Determine the [x, y] coordinate at the center of the cell enclosing the given text.  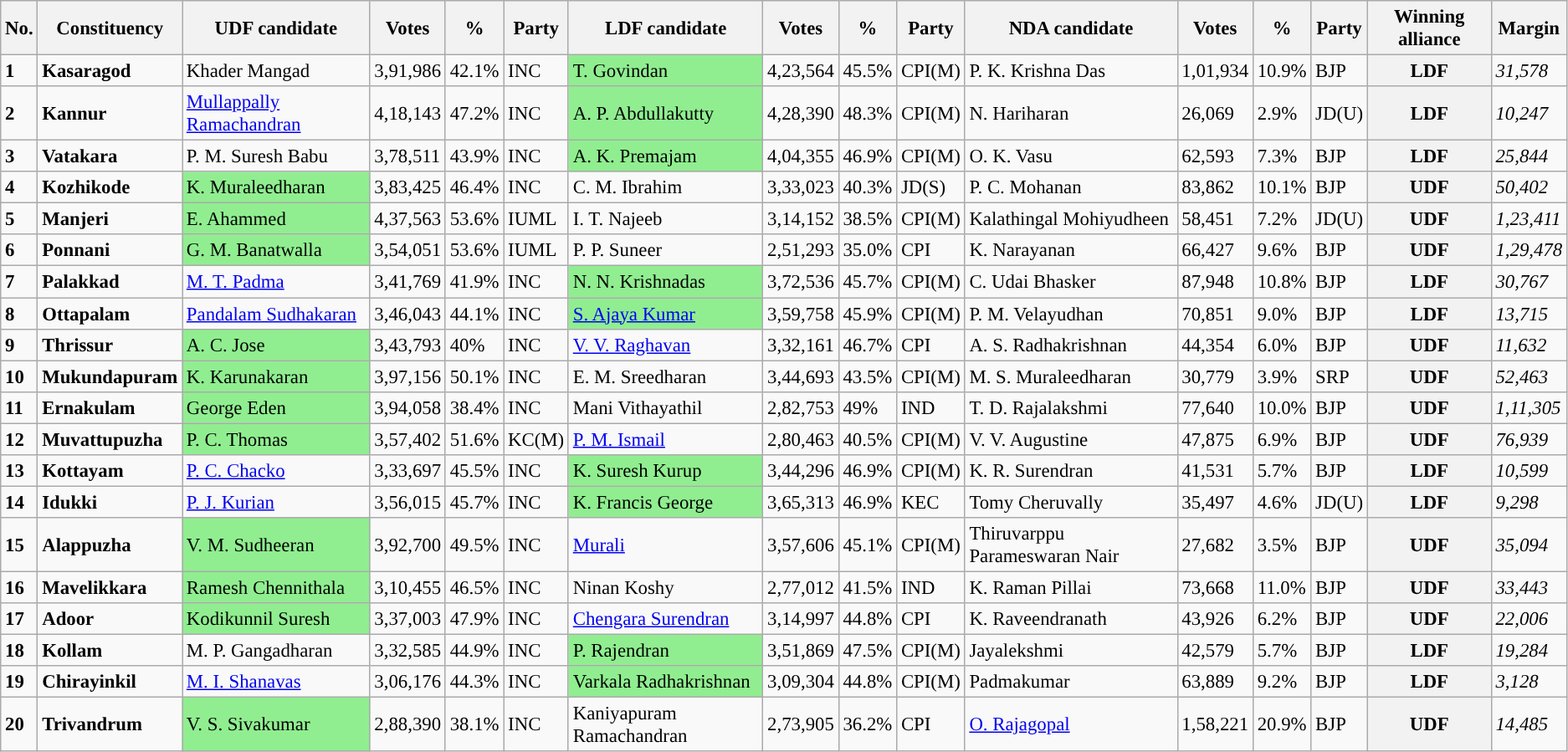
8 [19, 314]
73,668 [1215, 587]
11 [19, 407]
46.4% [474, 187]
P. C. Chacko [276, 471]
49% [867, 407]
S. Ajaya Kumar [665, 314]
M. P. Gangadharan [276, 651]
Muvattupuzha [110, 439]
3,94,058 [407, 407]
41.9% [474, 282]
4,28,390 [801, 114]
George Eden [276, 407]
40% [474, 345]
3,59,758 [801, 314]
3,32,585 [407, 651]
Thrissur [110, 345]
45.1% [867, 545]
Tomy Cheruvally [1071, 502]
Mavelikkara [110, 587]
16 [19, 587]
2,80,463 [801, 439]
51.6% [474, 439]
Chirayinkil [110, 682]
1 [19, 71]
62,593 [1215, 156]
10.0% [1282, 407]
14,485 [1529, 724]
3,97,156 [407, 376]
KEC [930, 502]
42.1% [474, 71]
2,77,012 [801, 587]
13 [19, 471]
Constituency [110, 28]
G. M. Banatwalla [276, 250]
6.2% [1282, 619]
P. M. Ismail [665, 439]
36.2% [867, 724]
35,094 [1529, 545]
41.5% [867, 587]
P. C. Mohanan [1071, 187]
47.9% [474, 619]
V. V. Raghavan [665, 345]
10,599 [1529, 471]
3,128 [1529, 682]
7.3% [1282, 156]
K. Raman Pillai [1071, 587]
44.9% [474, 651]
1,01,934 [1215, 71]
38.5% [867, 219]
K. Karunakaran [276, 376]
3,44,693 [801, 376]
1,58,221 [1215, 724]
Khader Mangad [276, 71]
Idukki [110, 502]
Thiruvarppu Parameswaran Nair [1071, 545]
3,54,051 [407, 250]
Chengara Surendran [665, 619]
4,04,355 [801, 156]
3,33,697 [407, 471]
3,43,793 [407, 345]
3,32,161 [801, 345]
43,926 [1215, 619]
Winning alliance [1429, 28]
P. K. Krishna Das [1071, 71]
11.0% [1282, 587]
3,65,313 [801, 502]
47.2% [474, 114]
87,948 [1215, 282]
3,57,606 [801, 545]
2,88,390 [407, 724]
40.3% [867, 187]
M. S. Muraleedharan [1071, 376]
14 [19, 502]
Padmakumar [1071, 682]
76,939 [1529, 439]
Adoor [110, 619]
P. C. Thomas [276, 439]
E. Ahammed [276, 219]
Ottapalam [110, 314]
3.5% [1282, 545]
47.5% [867, 651]
4,23,564 [801, 71]
38.1% [474, 724]
20 [19, 724]
No. [19, 28]
Ernakulam [110, 407]
Manjeri [110, 219]
Vatakara [110, 156]
T. D. Rajalakshmi [1071, 407]
NDA candidate [1071, 28]
Kannur [110, 114]
Kasaragod [110, 71]
Mani Vithayathil [665, 407]
27,682 [1215, 545]
C. Udai Bhasker [1071, 282]
A. S. Radhakrishnan [1071, 345]
18 [19, 651]
KC(M) [536, 439]
3,51,869 [801, 651]
UDF candidate [276, 28]
11,632 [1529, 345]
Palakkad [110, 282]
46.5% [474, 587]
Kollam [110, 651]
A. C. Jose [276, 345]
M. T. Padma [276, 282]
3,92,700 [407, 545]
3,44,296 [801, 471]
3,56,015 [407, 502]
K. Suresh Kurup [665, 471]
Kaniyapuram Ramachandran [665, 724]
7 [19, 282]
3,37,003 [407, 619]
Mullappally Ramachandran [276, 114]
K. Narayanan [1071, 250]
9 [19, 345]
3 [19, 156]
Ninan Koshy [665, 587]
15 [19, 545]
1,23,411 [1529, 219]
Ponnani [110, 250]
6.9% [1282, 439]
A. K. Premajam [665, 156]
3,41,769 [407, 282]
2,51,293 [801, 250]
A. P. Abdullakutty [665, 114]
K. Muraleedharan [276, 187]
3,78,511 [407, 156]
52,463 [1529, 376]
Mukundapuram [110, 376]
Jayalekshmi [1071, 651]
T. Govindan [665, 71]
49.5% [474, 545]
Alappuzha [110, 545]
30,767 [1529, 282]
Kozhikode [110, 187]
44,354 [1215, 345]
5 [19, 219]
35,497 [1215, 502]
LDF candidate [665, 28]
3,91,986 [407, 71]
SRP [1340, 376]
O. K. Vasu [1071, 156]
Ramesh Chennithala [276, 587]
48.3% [867, 114]
41,531 [1215, 471]
P. M. Suresh Babu [276, 156]
Pandalam Sudhakaran [276, 314]
58,451 [1215, 219]
10.9% [1282, 71]
50.1% [474, 376]
K. Raveendranath [1071, 619]
9.6% [1282, 250]
4,18,143 [407, 114]
3,33,023 [801, 187]
4.6% [1282, 502]
22,006 [1529, 619]
E. M. Sreedharan [665, 376]
25,844 [1529, 156]
3,57,402 [407, 439]
2 [19, 114]
38.4% [474, 407]
M. I. Shanavas [276, 682]
P. M. Velayudhan [1071, 314]
10.8% [1282, 282]
3,14,997 [801, 619]
3.9% [1282, 376]
70,851 [1215, 314]
9.0% [1282, 314]
3,46,043 [407, 314]
9,298 [1529, 502]
19 [19, 682]
7.2% [1282, 219]
44.3% [474, 682]
Kottayam [110, 471]
V. M. Sudheeran [276, 545]
66,427 [1215, 250]
P. P. Suneer [665, 250]
10.1% [1282, 187]
83,862 [1215, 187]
77,640 [1215, 407]
3,72,536 [801, 282]
1,11,305 [1529, 407]
Margin [1529, 28]
63,889 [1215, 682]
2,73,905 [801, 724]
40.5% [867, 439]
JD(S) [930, 187]
Murali [665, 545]
43.5% [867, 376]
P. Rajendran [665, 651]
45.9% [867, 314]
30,779 [1215, 376]
N. Hariharan [1071, 114]
4,37,563 [407, 219]
3,14,152 [801, 219]
9.2% [1282, 682]
O. Rajagopal [1071, 724]
4 [19, 187]
2,82,753 [801, 407]
19,284 [1529, 651]
35.0% [867, 250]
V. V. Augustine [1071, 439]
42,579 [1215, 651]
10,247 [1529, 114]
3,09,304 [801, 682]
6.0% [1282, 345]
20.9% [1282, 724]
10 [19, 376]
N. N. Krishnadas [665, 282]
31,578 [1529, 71]
Kodikunnil Suresh [276, 619]
33,443 [1529, 587]
47,875 [1215, 439]
2.9% [1282, 114]
12 [19, 439]
26,069 [1215, 114]
44.1% [474, 314]
3,10,455 [407, 587]
K. Francis George [665, 502]
46.7% [867, 345]
3,83,425 [407, 187]
13,715 [1529, 314]
K. R. Surendran [1071, 471]
Varkala Radhakrishnan [665, 682]
V. S. Sivakumar [276, 724]
6 [19, 250]
1,29,478 [1529, 250]
I. T. Najeeb [665, 219]
50,402 [1529, 187]
17 [19, 619]
Trivandrum [110, 724]
43.9% [474, 156]
3,06,176 [407, 682]
Kalathingal Mohiyudheen [1071, 219]
P. J. Kurian [276, 502]
C. M. Ibrahim [665, 187]
